Extract the [X, Y] coordinate from the center of the cell holding the provided text.  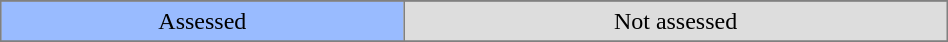
Assessed [202, 21]
Not assessed [676, 21]
